Find where the given text appears and provide that cell's center as [x, y] coordinate. 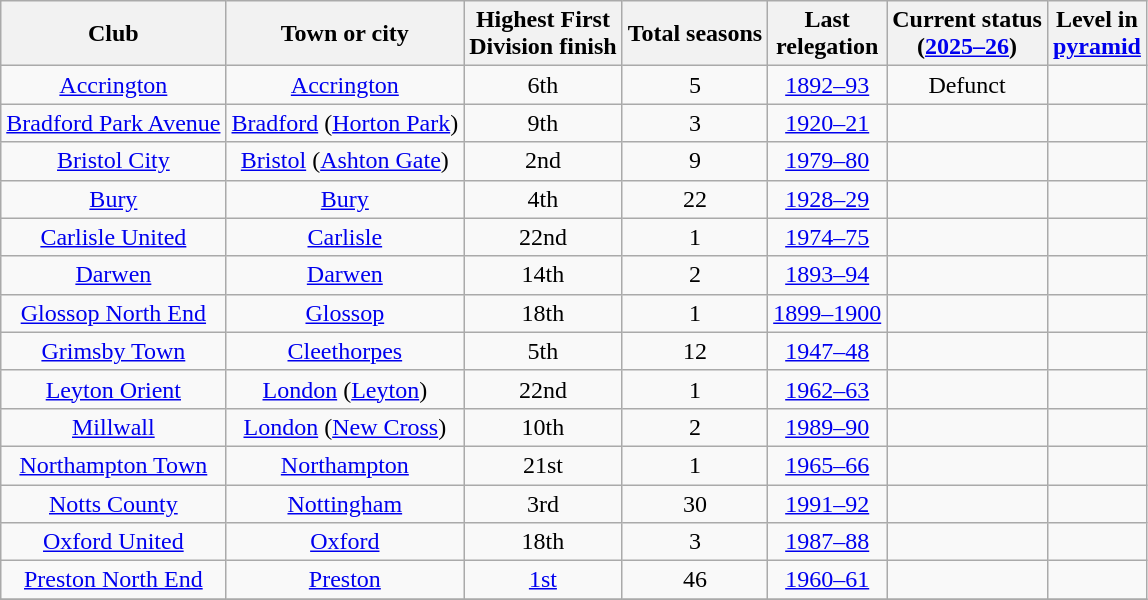
Current status(2025–26) [968, 34]
30 [695, 503]
1893–94 [828, 275]
Level inpyramid [1096, 34]
5 [695, 85]
1965–66 [828, 465]
1987–88 [828, 542]
Leyton Orient [114, 389]
Preston North End [114, 580]
Notts County [114, 503]
Millwall [114, 427]
London (New Cross) [345, 427]
Cleethorpes [345, 351]
Bristol (Ashton Gate) [345, 161]
1947–48 [828, 351]
Lastrelegation [828, 34]
Oxford United [114, 542]
4th [543, 199]
5th [543, 351]
Preston [345, 580]
Nottingham [345, 503]
Carlisle [345, 237]
Town or city [345, 34]
14th [543, 275]
1979–80 [828, 161]
Bradford Park Avenue [114, 123]
1928–29 [828, 199]
9th [543, 123]
1962–63 [828, 389]
6th [543, 85]
46 [695, 580]
1st [543, 580]
1989–90 [828, 427]
1960–61 [828, 580]
Bradford (Horton Park) [345, 123]
Carlisle United [114, 237]
21st [543, 465]
Bristol City [114, 161]
London (Leyton) [345, 389]
Highest FirstDivision finish [543, 34]
2nd [543, 161]
1991–92 [828, 503]
1920–21 [828, 123]
Total seasons [695, 34]
Northampton [345, 465]
Club [114, 34]
Glossop [345, 313]
1974–75 [828, 237]
9 [695, 161]
22 [695, 199]
12 [695, 351]
3rd [543, 503]
1892–93 [828, 85]
Oxford [345, 542]
Glossop North End [114, 313]
Grimsby Town [114, 351]
10th [543, 427]
Defunct [968, 85]
Northampton Town [114, 465]
1899–1900 [828, 313]
